Determine the [X, Y] coordinate at the center of the cell enclosing the given text.  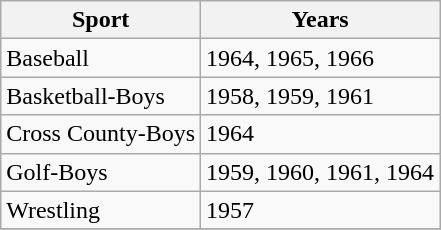
Golf-Boys [101, 172]
Cross County-Boys [101, 134]
Basketball-Boys [101, 96]
1964, 1965, 1966 [320, 58]
1959, 1960, 1961, 1964 [320, 172]
Baseball [101, 58]
1957 [320, 210]
Sport [101, 20]
Years [320, 20]
1958, 1959, 1961 [320, 96]
Wrestling [101, 210]
1964 [320, 134]
